Extract the (x, y) coordinate from the center of the cell holding the provided text.  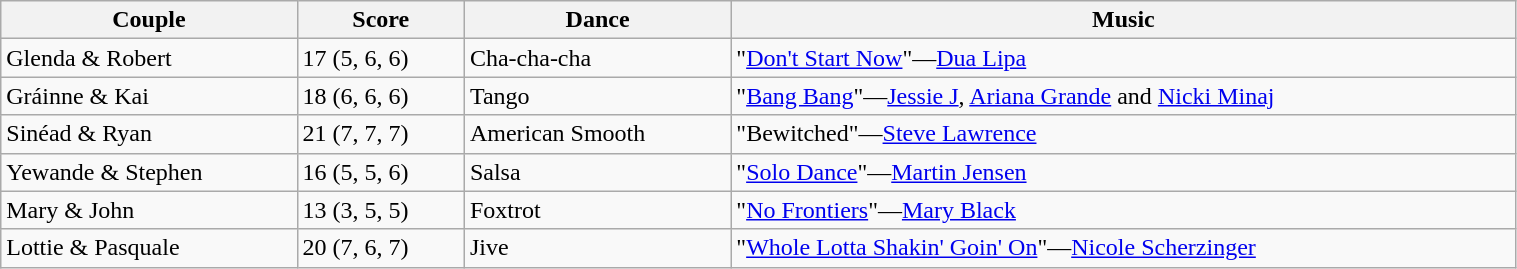
Score (380, 20)
American Smooth (597, 134)
20 (7, 6, 7) (380, 248)
17 (5, 6, 6) (380, 58)
"Bang Bang"—Jessie J, Ariana Grande and Nicki Minaj (1124, 96)
"Bewitched"—Steve Lawrence (1124, 134)
Tango (597, 96)
"Whole Lotta Shakin' Goin' On"—Nicole Scherzinger (1124, 248)
Gráinne & Kai (149, 96)
Cha-cha-cha (597, 58)
16 (5, 5, 6) (380, 172)
13 (3, 5, 5) (380, 210)
"No Frontiers"—Mary Black (1124, 210)
"Solo Dance"—Martin Jensen (1124, 172)
Jive (597, 248)
Dance (597, 20)
Lottie & Pasquale (149, 248)
Foxtrot (597, 210)
"Don't Start Now"—Dua Lipa (1124, 58)
Salsa (597, 172)
21 (7, 7, 7) (380, 134)
Glenda & Robert (149, 58)
Yewande & Stephen (149, 172)
Mary & John (149, 210)
Couple (149, 20)
Sinéad & Ryan (149, 134)
18 (6, 6, 6) (380, 96)
Music (1124, 20)
